Return the [x, y] coordinate for the center point of the cell that contains the specified text.  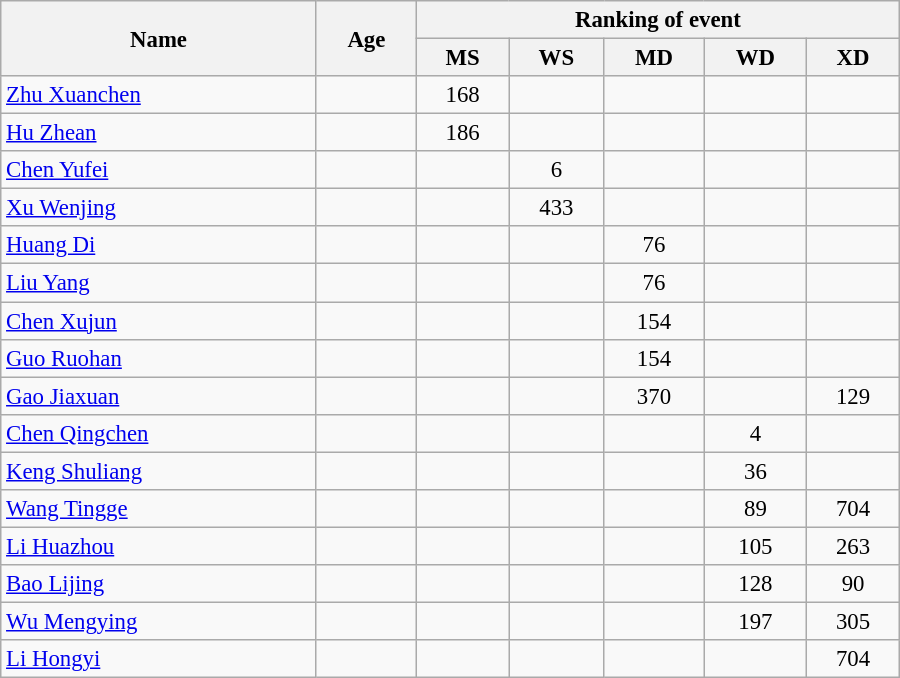
Ranking of event [658, 20]
Zhu Xuanchen [159, 95]
305 [853, 621]
Gao Jiaxuan [159, 396]
89 [756, 509]
Xu Wenjing [159, 208]
Hu Zhean [159, 133]
Guo Ruohan [159, 358]
128 [756, 584]
Liu Yang [159, 283]
Age [366, 38]
Huang Di [159, 245]
Bao Lijing [159, 584]
129 [853, 396]
Wu Mengying [159, 621]
Chen Qingchen [159, 433]
Li Hongyi [159, 659]
263 [853, 546]
105 [756, 546]
Chen Yufei [159, 170]
Li Huazhou [159, 546]
186 [462, 133]
WS [556, 58]
MS [462, 58]
WD [756, 58]
Name [159, 38]
Chen Xujun [159, 321]
90 [853, 584]
4 [756, 433]
197 [756, 621]
XD [853, 58]
Keng Shuliang [159, 471]
Wang Tingge [159, 509]
6 [556, 170]
168 [462, 95]
433 [556, 208]
36 [756, 471]
370 [654, 396]
MD [654, 58]
